From the cell containing the given text, extract its center point as (x, y) coordinate. 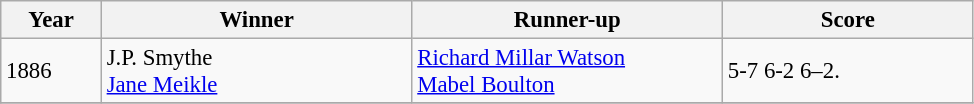
Score (848, 20)
5-7 6-2 6–2. (848, 72)
Year (52, 20)
J.P. Smythe Jane Meikle (256, 72)
Runner-up (568, 20)
Winner (256, 20)
Richard Millar Watson Mabel Boulton (568, 72)
1886 (52, 72)
